Pinpoint the cell where the given text exists, returning its (X, Y) midpoint coordinate. 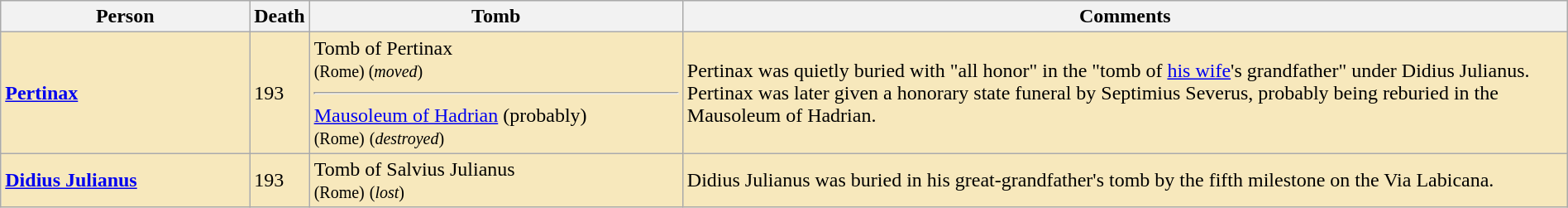
Comments (1125, 17)
Didius Julianus (126, 181)
Death (280, 17)
Tomb of Pertinax(Rome) (moved)Mausoleum of Hadrian (probably)(Rome) (destroyed) (496, 93)
Person (126, 17)
Tomb (496, 17)
Tomb of Salvius Julianus(Rome) (lost) (496, 181)
Pertinax (126, 93)
Didius Julianus was buried in his great-grandfather's tomb by the fifth milestone on the Via Labicana. (1125, 181)
